From the cell containing the given text, extract its center point as [X, Y] coordinate. 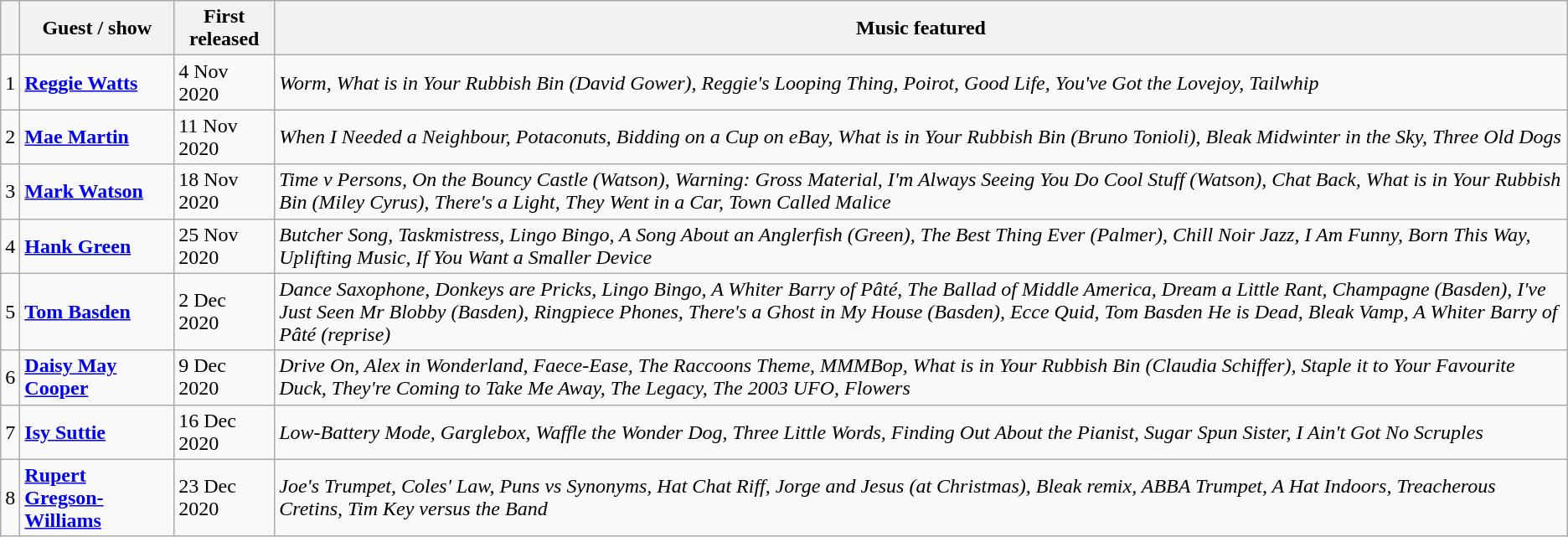
Low-Battery Mode, Garglebox, Waffle the Wonder Dog, Three Little Words, Finding Out About the Pianist, Sugar Spun Sister, I Ain't Got No Scruples [921, 432]
Tom Basden [97, 312]
Hank Green [97, 246]
Worm, What is in Your Rubbish Bin (David Gower), Reggie's Looping Thing, Poirot, Good Life, You've Got the Lovejoy, Tailwhip [921, 82]
3 [10, 191]
8 [10, 498]
Isy Suttie [97, 432]
6 [10, 377]
18 Nov 2020 [224, 191]
First released [224, 28]
2 Dec 2020 [224, 312]
2 [10, 137]
Mark Watson [97, 191]
4 [10, 246]
Guest / show [97, 28]
5 [10, 312]
9 Dec 2020 [224, 377]
16 Dec 2020 [224, 432]
Rupert Gregson-Williams [97, 498]
25 Nov 2020 [224, 246]
23 Dec 2020 [224, 498]
1 [10, 82]
Daisy May Cooper [97, 377]
Mae Martin [97, 137]
11 Nov 2020 [224, 137]
Music featured [921, 28]
7 [10, 432]
Reggie Watts [97, 82]
4 Nov 2020 [224, 82]
